Provide the (X, Y) coordinate of the cell's center where the given text is located.  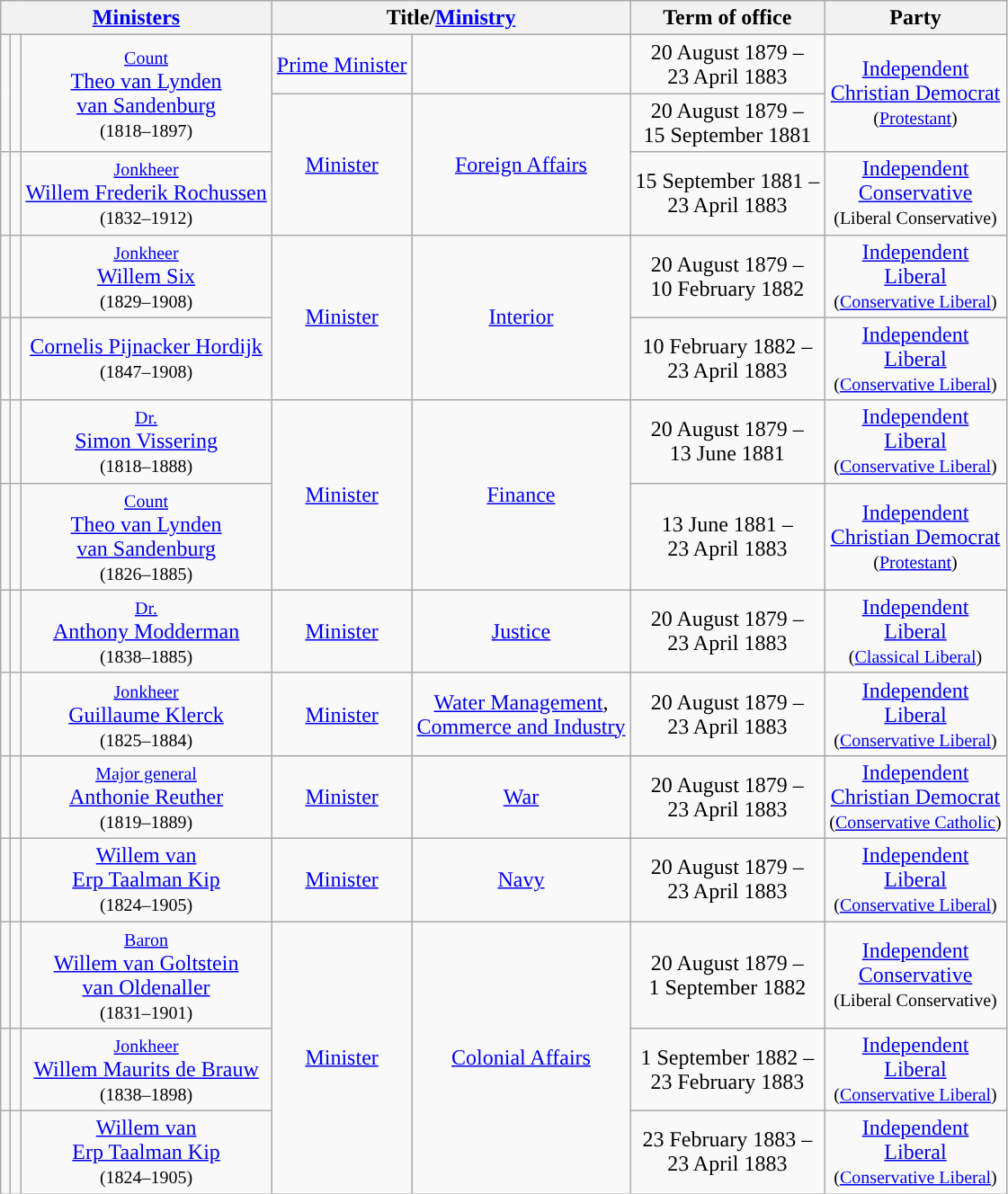
Water Management, Commerce and Industry (522, 714)
Count Theo van Lynden van Sandenburg (1818–1897) (146, 94)
Finance (522, 495)
Foreign Affairs (522, 164)
Party (915, 18)
15 September 1881 – 23 April 1883 (727, 193)
War (522, 797)
Interior (522, 317)
Major general Anthonie Reuther (1819–1889) (146, 797)
Term of office (727, 18)
Independent Liberal (Classical Liberal) (915, 631)
20 August 1879 – 10 February 1882 (727, 276)
10 February 1882 – 23 April 1883 (727, 359)
Count Theo van Lynden van Sandenburg (1826–1885) (146, 536)
20 August 1879 – 13 June 1881 (727, 441)
Cornelis Pijnacker Hordijk (1847–1908) (146, 359)
Navy (522, 879)
Jonkheer Willem Six (1829–1908) (146, 276)
Dr. Simon Vissering (1818–1888) (146, 441)
20 August 1879 – 1 September 1882 (727, 975)
Prime Minister (342, 65)
13 June 1881 – 23 April 1883 (727, 536)
Baron Willem van Goltstein van Oldenaller (1831–1901) (146, 975)
Title/Ministry (451, 18)
Independent Christian Democrat (Conservative Catholic) (915, 797)
1 September 1882 – 23 February 1883 (727, 1070)
Jonkheer Willem Frederik Rochussen (1832–1912) (146, 193)
Jonkheer Guillaume Klerck (1825–1884) (146, 714)
Colonial Affairs (522, 1057)
Dr. Anthony Modderman (1838–1885) (146, 631)
Justice (522, 631)
20 August 1879 – 15 September 1881 (727, 122)
Jonkheer Willem Maurits de Brauw (1838–1898) (146, 1070)
Ministers (137, 18)
23 February 1883 – 23 April 1883 (727, 1153)
